Output the [x, y] coordinate of the center of the cell containing the given text.  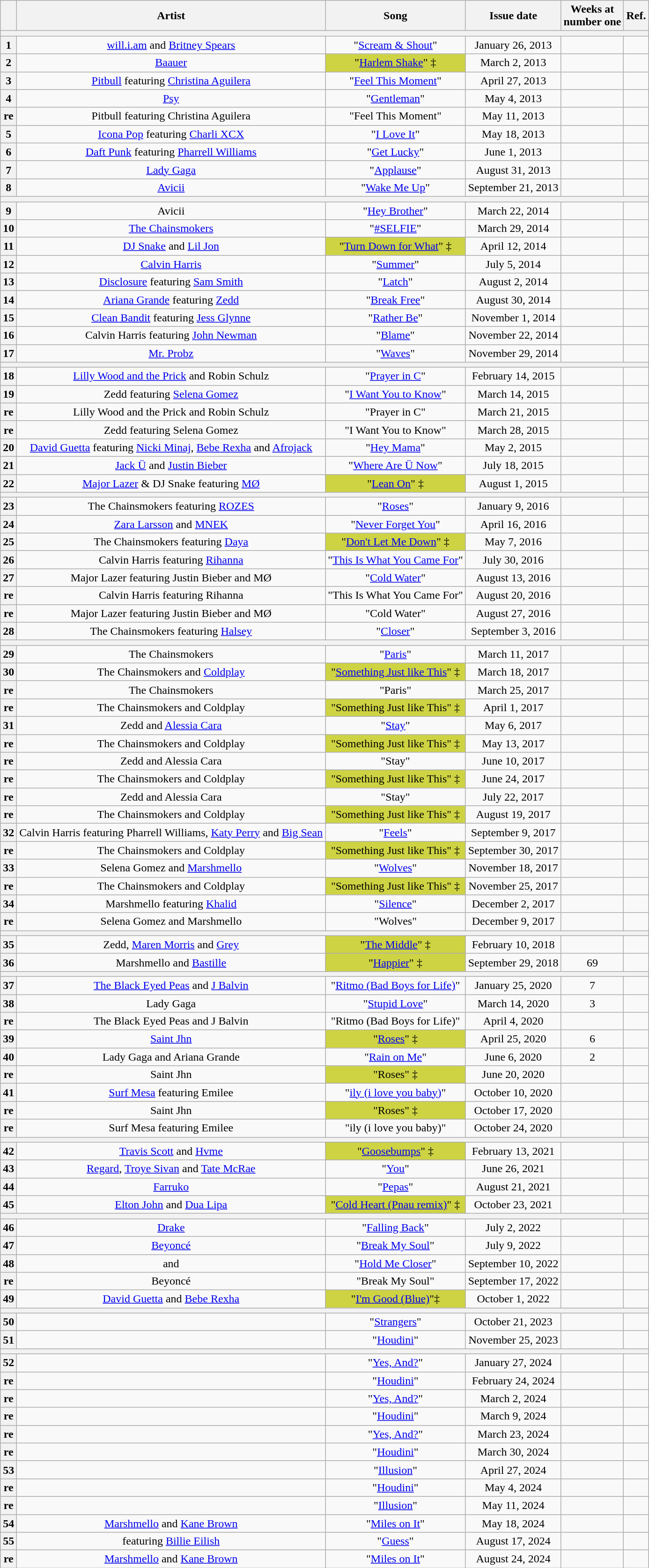
54 [8, 1523]
9 [8, 210]
Artist [171, 16]
Psy [171, 98]
March 22, 2014 [513, 210]
"Happier" ‡ [396, 962]
36 [8, 962]
November 29, 2014 [513, 353]
March 18, 2017 [513, 672]
July 30, 2016 [513, 560]
Ref. [636, 16]
June 24, 2017 [513, 779]
"Hey Mama" [396, 447]
July 5, 2014 [513, 264]
32 [8, 832]
September 10, 2022 [513, 1263]
December 2, 2017 [513, 904]
Marshmello and Bastille [171, 962]
31 [8, 725]
42 [8, 1151]
March 25, 2017 [513, 690]
March 23, 2024 [513, 1434]
30 [8, 672]
August 13, 2016 [513, 578]
48 [8, 1263]
"Get Lucky" [396, 152]
March 28, 2015 [513, 430]
Issue date [513, 16]
May 6, 2017 [513, 725]
September 21, 2013 [513, 187]
27 [8, 578]
June 1, 2013 [513, 152]
13 [8, 282]
22 [8, 483]
January 26, 2013 [513, 45]
"I'm Good (Blue)"‡ [396, 1299]
April 27, 2024 [513, 1470]
August 2, 2014 [513, 282]
51 [8, 1340]
Travis Scott and Hvme [171, 1151]
Elton John and Dua Lipa [171, 1204]
August 1, 2015 [513, 483]
will.i.am and Britney Spears [171, 45]
May 4, 2024 [513, 1487]
Ariana Grande featuring Zedd [171, 300]
November 18, 2017 [513, 868]
43 [8, 1169]
Calvin Harris featuring Pharrell Williams, Katy Perry and Big Sean [171, 832]
April 1, 2017 [513, 707]
Icona Pop featuring Charli XCX [171, 134]
39 [8, 1039]
47 [8, 1245]
49 [8, 1299]
"Hold Me Closer" [396, 1263]
21 [8, 465]
"I Love It" [396, 134]
February 13, 2021 [513, 1151]
"Feels" [396, 832]
January 9, 2016 [513, 506]
14 [8, 300]
March 2, 2024 [513, 1398]
"Strangers" [396, 1322]
"Waves" [396, 353]
Marshmello featuring Khalid [171, 904]
February 24, 2024 [513, 1381]
October 23, 2021 [513, 1204]
"Lean On" ‡ [396, 483]
"Pepas" [396, 1187]
8 [8, 187]
September 29, 2018 [513, 962]
David Guetta and Bebe Rexha [171, 1299]
August 21, 2021 [513, 1187]
July 18, 2015 [513, 465]
Weeks atnumber one [592, 16]
Regard, Troye Sivan and Tate McRae [171, 1169]
33 [8, 868]
"Wake Me Up" [396, 187]
1 [8, 45]
Farruko [171, 1187]
15 [8, 318]
November 22, 2014 [513, 335]
"Rain on Me" [396, 1057]
June 10, 2017 [513, 761]
Baauer [171, 63]
"Hey Brother" [396, 210]
40 [8, 1057]
"Guess" [396, 1541]
Mr. Probz [171, 353]
August 30, 2014 [513, 300]
The Chainsmokers featuring ROZES [171, 506]
May 18, 2013 [513, 134]
"Latch" [396, 282]
October 17, 2020 [513, 1110]
March 30, 2024 [513, 1452]
5 [8, 134]
"Blame" [396, 335]
May 11, 2013 [513, 116]
The Chainsmokers featuring Daya [171, 542]
DJ Snake and Lil Jon [171, 246]
and [171, 1263]
"The Middle" ‡ [396, 944]
February 14, 2015 [513, 376]
September 30, 2017 [513, 850]
June 6, 2020 [513, 1057]
"Break Free" [396, 300]
August 31, 2013 [513, 170]
Zedd, Maren Morris and Grey [171, 944]
"Falling Back" [396, 1227]
Daft Punk featuring Pharrell Williams [171, 152]
25 [8, 542]
46 [8, 1227]
September 9, 2017 [513, 832]
April 4, 2020 [513, 1021]
Clean Bandit featuring Jess Glynne [171, 318]
Drake [171, 1227]
"Roses" [396, 506]
Calvin Harris featuring John Newman [171, 335]
"Silence" [396, 904]
July 9, 2022 [513, 1245]
"You" [396, 1169]
"Stupid Love" [396, 1003]
35 [8, 944]
20 [8, 447]
50 [8, 1322]
featuring Billie Eilish [171, 1541]
January 27, 2024 [513, 1363]
Calvin Harris [171, 264]
August 19, 2017 [513, 815]
Song [396, 16]
September 3, 2016 [513, 631]
May 18, 2024 [513, 1523]
"Scream & Shout" [396, 45]
"Turn Down for What" ‡ [396, 246]
May 11, 2024 [513, 1505]
19 [8, 394]
37 [8, 985]
July 22, 2017 [513, 797]
69 [592, 962]
Major Lazer & DJ Snake featuring MØ [171, 483]
March 14, 2015 [513, 394]
March 29, 2014 [513, 229]
December 9, 2017 [513, 921]
June 20, 2020 [513, 1075]
45 [8, 1204]
"Cold Heart (Pnau remix)" ‡ [396, 1204]
"Where Are Ü Now" [396, 465]
24 [8, 524]
Jack Ü and Justin Bieber [171, 465]
Zara Larsson and MNEK [171, 524]
"Applause" [396, 170]
17 [8, 353]
February 10, 2018 [513, 944]
The Chainsmokers featuring Halsey [171, 631]
March 2, 2013 [513, 63]
August 27, 2016 [513, 613]
October 21, 2023 [513, 1322]
April 16, 2016 [513, 524]
August 20, 2016 [513, 595]
"Harlem Shake" ‡ [396, 63]
23 [8, 506]
May 4, 2013 [513, 98]
March 21, 2015 [513, 412]
March 14, 2020 [513, 1003]
"#SELFIE" [396, 229]
November 25, 2017 [513, 886]
10 [8, 229]
October 1, 2022 [513, 1299]
May 7, 2016 [513, 542]
Lady Gaga and Ariana Grande [171, 1057]
April 12, 2014 [513, 246]
January 25, 2020 [513, 985]
53 [8, 1470]
November 1, 2014 [513, 318]
November 25, 2023 [513, 1340]
April 25, 2020 [513, 1039]
12 [8, 264]
28 [8, 631]
16 [8, 335]
18 [8, 376]
June 26, 2021 [513, 1169]
July 2, 2022 [513, 1227]
38 [8, 1003]
"Never Forget You" [396, 524]
"Closer" [396, 631]
26 [8, 560]
52 [8, 1363]
29 [8, 654]
"Rather Be" [396, 318]
October 10, 2020 [513, 1092]
August 17, 2024 [513, 1541]
55 [8, 1541]
4 [8, 98]
October 24, 2020 [513, 1128]
May 13, 2017 [513, 743]
August 24, 2024 [513, 1559]
11 [8, 246]
May 2, 2015 [513, 447]
"Don't Let Me Down" ‡ [396, 542]
41 [8, 1092]
44 [8, 1187]
April 27, 2013 [513, 81]
"Goosebumps" ‡ [396, 1151]
David Guetta featuring Nicki Minaj, Bebe Rexha and Afrojack [171, 447]
September 17, 2022 [513, 1281]
"Summer" [396, 264]
March 11, 2017 [513, 654]
Disclosure featuring Sam Smith [171, 282]
March 9, 2024 [513, 1416]
34 [8, 904]
"Gentleman" [396, 98]
